Return the [X, Y] coordinate for the center point of the cell that contains the specified text.  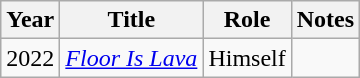
Role [247, 20]
Floor Is Lava [132, 58]
Title [132, 20]
Year [30, 20]
2022 [30, 58]
Himself [247, 58]
Notes [325, 20]
